Extract the (X, Y) coordinate from the center of the cell holding the provided text.  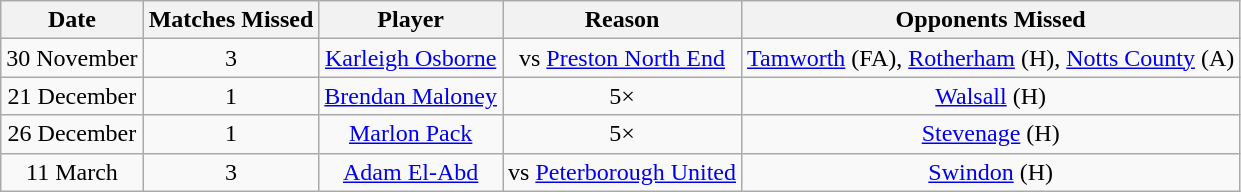
30 November (72, 58)
Matches Missed (231, 20)
Karleigh Osborne (411, 58)
vs Preston North End (622, 58)
vs Peterborough United (622, 172)
26 December (72, 134)
Tamworth (FA), Rotherham (H), Notts County (A) (991, 58)
Brendan Maloney (411, 96)
Opponents Missed (991, 20)
Swindon (H) (991, 172)
Stevenage (H) (991, 134)
Marlon Pack (411, 134)
Date (72, 20)
Adam El-Abd (411, 172)
Walsall (H) (991, 96)
21 December (72, 96)
Reason (622, 20)
11 March (72, 172)
Player (411, 20)
